Identify which cell holds the provided text, then report its [X, Y] central coordinate. 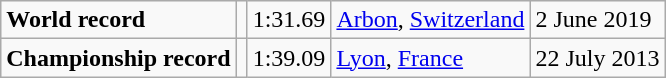
1:39.09 [289, 58]
Championship record [118, 58]
2 June 2019 [598, 20]
22 July 2013 [598, 58]
1:31.69 [289, 20]
Lyon, France [430, 58]
World record [118, 20]
Arbon, Switzerland [430, 20]
